Search for the cell housing the specified text and yield its (X, Y) center coordinate. 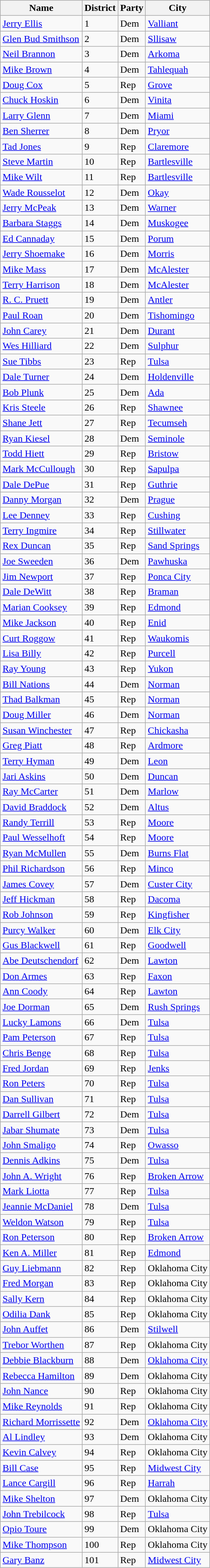
58 (100, 899)
8 (100, 131)
Pawhuska (178, 561)
John Smaligo (41, 1145)
Abe Deutschendorf (41, 961)
Curt Roggow (41, 638)
10 (100, 161)
Fred Jordan (41, 1068)
5 (100, 85)
Faxon (178, 976)
Ponca City (178, 576)
Pryor (178, 131)
Ed Cannaday (41, 239)
Valliant (178, 23)
Sally Kern (41, 1299)
Chickasha (178, 730)
Joe Sweeden (41, 561)
Shawnee (178, 407)
Durant (178, 331)
96 (100, 1483)
61 (100, 945)
Dennis Adkins (41, 1160)
Mike Mass (41, 269)
Larry Glenn (41, 115)
Burns Flat (178, 853)
Don Armes (41, 976)
68 (100, 1053)
16 (100, 254)
35 (100, 546)
85 (100, 1314)
Shane Jett (41, 423)
Mike Jackson (41, 623)
Bob Plunk (41, 392)
Bill Case (41, 1468)
6 (100, 100)
14 (100, 223)
87 (100, 1345)
Terry Harrison (41, 285)
39 (100, 607)
72 (100, 1114)
90 (100, 1391)
Harrah (178, 1483)
Ray Young (41, 669)
Okay (178, 193)
Wade Rousselot (41, 193)
19 (100, 300)
Ardmore (178, 746)
34 (100, 530)
97 (100, 1499)
3 (100, 54)
28 (100, 438)
79 (100, 1222)
Tishomingo (178, 315)
John A. Wright (41, 1176)
Purcy Walker (41, 930)
Ada (178, 392)
Leon (178, 761)
Barbara Staggs (41, 223)
Dale DePue (41, 484)
91 (100, 1406)
37 (100, 576)
Chris Benge (41, 1053)
Rush Springs (178, 1007)
56 (100, 868)
53 (100, 822)
86 (100, 1329)
Party (132, 8)
70 (100, 1084)
Owasso (178, 1145)
Dale Turner (41, 377)
76 (100, 1176)
Dacoma (178, 899)
Jerry Shoemake (41, 254)
Steve Martin (41, 161)
Trebor Worthen (41, 1345)
Ray McCarter (41, 792)
Thad Balkman (41, 700)
Mark Liotta (41, 1191)
Debbie Blackburn (41, 1360)
R. C. Pruett (41, 300)
Yukon (178, 669)
63 (100, 976)
98 (100, 1514)
Gary Banz (41, 1560)
Seminole (178, 438)
Greg Piatt (41, 746)
57 (100, 884)
Terry Hyman (41, 761)
Odilia Dank (41, 1314)
46 (100, 715)
Stilwell (178, 1329)
31 (100, 484)
Purcell (178, 653)
38 (100, 592)
101 (100, 1560)
Weldon Watson (41, 1222)
81 (100, 1253)
9 (100, 146)
John Carey (41, 331)
Ron Peterson (41, 1237)
82 (100, 1268)
Marlow (178, 792)
Lee Denney (41, 515)
Lisa Billy (41, 653)
44 (100, 684)
City (178, 8)
Jeff Hickman (41, 899)
71 (100, 1099)
Dale DeWitt (41, 592)
John Auffet (41, 1329)
District (100, 8)
89 (100, 1375)
Jerry Ellis (41, 23)
74 (100, 1145)
48 (100, 746)
47 (100, 730)
21 (100, 331)
Guy Liebmann (41, 1268)
30 (100, 469)
Minco (178, 868)
Kris Steele (41, 407)
Sapulpa (178, 469)
95 (100, 1468)
Bill Nations (41, 684)
Enid (178, 623)
Antler (178, 300)
13 (100, 208)
Kingfisher (178, 914)
Altus (178, 807)
Morris (178, 254)
Bristow (178, 454)
David Braddock (41, 807)
92 (100, 1421)
Jenks (178, 1068)
Duncan (178, 776)
Joe Dorman (41, 1007)
83 (100, 1283)
Lance Cargill (41, 1483)
Cushing (178, 515)
Tecumseh (178, 423)
Sand Springs (178, 546)
Jeannie McDaniel (41, 1207)
Susan Winchester (41, 730)
40 (100, 623)
52 (100, 807)
Mike Brown (41, 69)
18 (100, 285)
Claremore (178, 146)
Guthrie (178, 484)
49 (100, 761)
77 (100, 1191)
60 (100, 930)
Ken A. Miller (41, 1253)
23 (100, 361)
93 (100, 1437)
17 (100, 269)
59 (100, 914)
64 (100, 992)
Vinita (178, 100)
25 (100, 392)
27 (100, 423)
Randy Terrill (41, 822)
24 (100, 377)
Mike Thompson (41, 1545)
7 (100, 115)
Jerry McPeak (41, 208)
Dan Sullivan (41, 1099)
Todd Hiett (41, 454)
Grove (178, 85)
Sulphur (178, 346)
Phil Richardson (41, 868)
Ben Sherrer (41, 131)
Prague (178, 500)
Miami (178, 115)
42 (100, 653)
66 (100, 1022)
John Nance (41, 1391)
Muskogee (178, 223)
Goodwell (178, 945)
Jari Askins (41, 776)
62 (100, 961)
Warner (178, 208)
Rob Johnson (41, 914)
Tad Jones (41, 146)
Mike Reynolds (41, 1406)
Name (41, 8)
Ryan McMullen (41, 853)
45 (100, 700)
65 (100, 1007)
2 (100, 39)
88 (100, 1360)
Tahlequah (178, 69)
51 (100, 792)
94 (100, 1453)
69 (100, 1068)
78 (100, 1207)
Doug Miller (41, 715)
67 (100, 1038)
Ryan Kiesel (41, 438)
29 (100, 454)
Sllisaw (178, 39)
Sue Tibbs (41, 361)
Opio Toure (41, 1529)
73 (100, 1130)
Braman (178, 592)
36 (100, 561)
22 (100, 346)
32 (100, 500)
Kevin Calvey (41, 1453)
100 (100, 1545)
84 (100, 1299)
John Trebilcock (41, 1514)
James Covey (41, 884)
Ann Coody (41, 992)
4 (100, 69)
41 (100, 638)
Custer City (178, 884)
11 (100, 177)
Lucky Lamons (41, 1022)
Fred Morgan (41, 1283)
Porum (178, 239)
Elk City (178, 930)
Paul Wesselhoft (41, 838)
Pam Peterson (41, 1038)
Marian Cooksey (41, 607)
Danny Morgan (41, 500)
33 (100, 515)
Neil Brannon (41, 54)
Arkoma (178, 54)
Doug Cox (41, 85)
Stillwater (178, 530)
Holdenville (178, 377)
55 (100, 853)
Wes Hilliard (41, 346)
Rebecca Hamilton (41, 1375)
Terry Ingmire (41, 530)
Chuck Hoskin (41, 100)
Ron Peters (41, 1084)
Jabar Shumate (41, 1130)
54 (100, 838)
Jim Newport (41, 576)
99 (100, 1529)
50 (100, 776)
26 (100, 407)
Mark McCullough (41, 469)
Glen Bud Smithson (41, 39)
15 (100, 239)
Waukomis (178, 638)
Rex Duncan (41, 546)
Richard Morrissette (41, 1421)
Gus Blackwell (41, 945)
12 (100, 193)
Darrell Gilbert (41, 1114)
80 (100, 1237)
75 (100, 1160)
1 (100, 23)
Mike Shelton (41, 1499)
20 (100, 315)
Al Lindley (41, 1437)
Mike Wilt (41, 177)
Paul Roan (41, 315)
43 (100, 669)
